Extract the (X, Y) coordinate from the center of the cell holding the provided text.  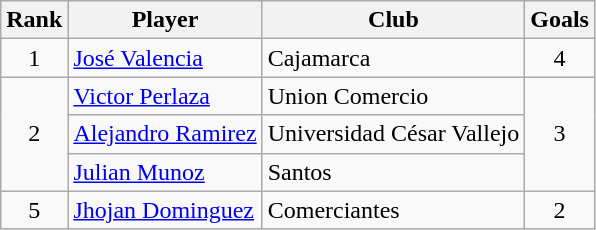
Player (165, 20)
5 (34, 210)
Club (394, 20)
Victor Perlaza (165, 96)
Alejandro Ramirez (165, 134)
José Valencia (165, 58)
3 (560, 134)
4 (560, 58)
Union Comercio (394, 96)
Jhojan Dominguez (165, 210)
Cajamarca (394, 58)
Goals (560, 20)
Santos (394, 172)
Julian Munoz (165, 172)
Rank (34, 20)
Universidad César Vallejo (394, 134)
1 (34, 58)
Comerciantes (394, 210)
